Detect which cell encompasses the target text, then output its (x, y) center coordinate. 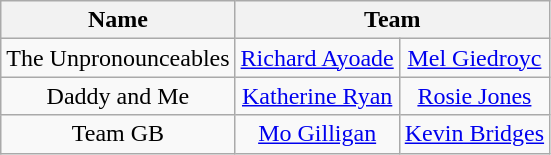
Mel Giedroyc (474, 58)
Katherine Ryan (317, 96)
Rosie Jones (474, 96)
Team GB (118, 134)
Daddy and Me (118, 96)
Name (118, 20)
Kevin Bridges (474, 134)
Mo Gilligan (317, 134)
Team (392, 20)
Richard Ayoade (317, 58)
The Unpronounceables (118, 58)
